Scan for the cell matching the given text and deliver its (X, Y) coordinate at center. 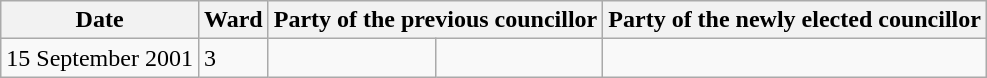
15 September 2001 (100, 58)
Ward (233, 20)
Party of the newly elected councillor (795, 20)
3 (233, 58)
Party of the previous councillor (436, 20)
Date (100, 20)
